Search for the cell housing the specified text and yield its [x, y] center coordinate. 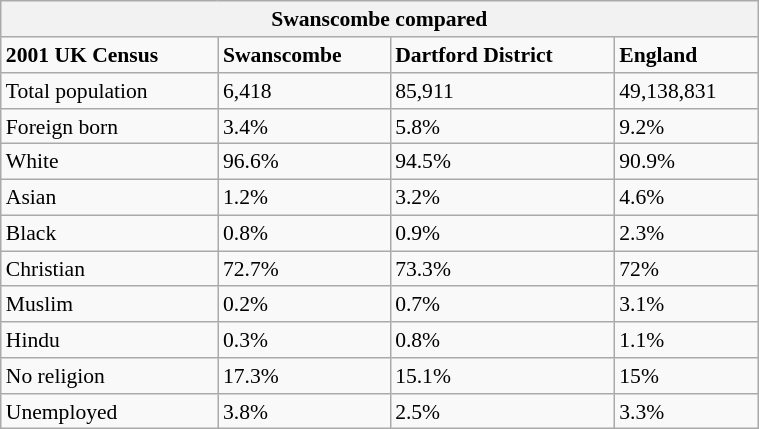
96.6% [304, 162]
9.2% [686, 126]
Unemployed [110, 411]
49,138,831 [686, 91]
3.8% [304, 411]
2.5% [502, 411]
5.8% [502, 126]
England [686, 55]
3.1% [686, 304]
0.3% [304, 340]
0.9% [502, 233]
Black [110, 233]
85,911 [502, 91]
2001 UK Census [110, 55]
17.3% [304, 376]
0.7% [502, 304]
Total population [110, 91]
90.9% [686, 162]
Dartford District [502, 55]
Swanscombe [304, 55]
Hindu [110, 340]
6,418 [304, 91]
1.1% [686, 340]
Foreign born [110, 126]
3.3% [686, 411]
Muslim [110, 304]
72% [686, 269]
15% [686, 376]
3.2% [502, 197]
Swanscombe compared [380, 19]
No religion [110, 376]
2.3% [686, 233]
15.1% [502, 376]
72.7% [304, 269]
1.2% [304, 197]
Christian [110, 269]
3.4% [304, 126]
4.6% [686, 197]
Asian [110, 197]
White [110, 162]
73.3% [502, 269]
94.5% [502, 162]
0.2% [304, 304]
